From the cell containing the given text, extract its center point as [x, y] coordinate. 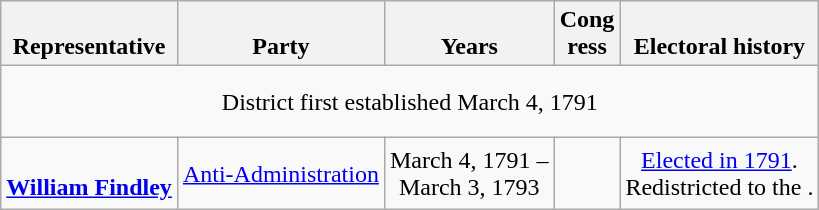
Congress [587, 34]
Party [280, 34]
Representative [90, 34]
William Findley [90, 174]
Anti-Administration [280, 174]
Elected in 1791.Redistricted to the . [720, 174]
Electoral history [720, 34]
Years [469, 34]
District first established March 4, 1791 [410, 102]
March 4, 1791 –March 3, 1793 [469, 174]
